Locate the cell with the specified text and output its (x, y) center coordinate. 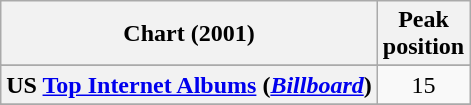
Chart (2001) (189, 34)
US Top Internet Albums (Billboard) (189, 85)
Peakposition (423, 34)
15 (423, 85)
